Scan for the cell matching the given text and deliver its (X, Y) coordinate at center. 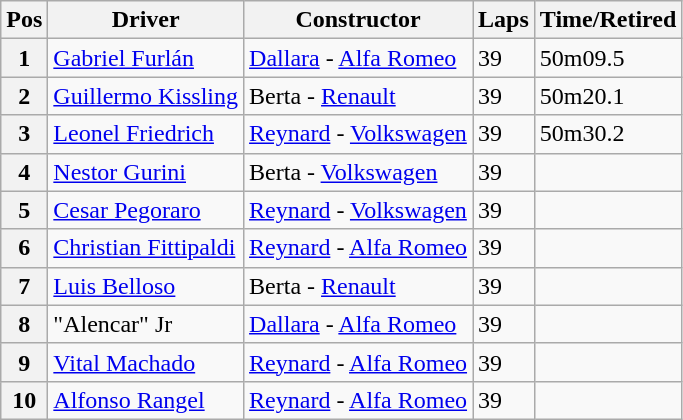
Gabriel Furlán (146, 58)
Driver (146, 20)
9 (24, 362)
10 (24, 400)
Time/Retired (608, 20)
Constructor (358, 20)
50m30.2 (608, 134)
Laps (504, 20)
6 (24, 248)
Guillermo Kissling (146, 96)
2 (24, 96)
Cesar Pegoraro (146, 210)
Vital Machado (146, 362)
8 (24, 324)
7 (24, 286)
3 (24, 134)
Pos (24, 20)
Alfonso Rangel (146, 400)
50m09.5 (608, 58)
1 (24, 58)
Berta - Volkswagen (358, 172)
"Alencar" Jr (146, 324)
Nestor Gurini (146, 172)
Luis Belloso (146, 286)
Christian Fittipaldi (146, 248)
Leonel Friedrich (146, 134)
50m20.1 (608, 96)
5 (24, 210)
4 (24, 172)
